From the cell containing the given text, extract its center point as [x, y] coordinate. 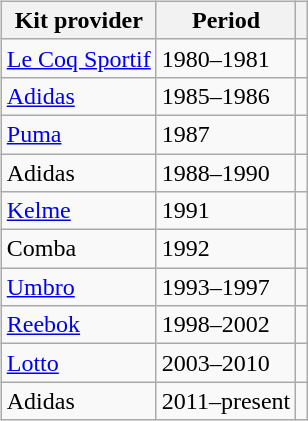
1988–1990 [226, 173]
Kelme [78, 211]
1998–2002 [226, 325]
1992 [226, 249]
2003–2010 [226, 363]
Kit provider [78, 20]
1985–1986 [226, 96]
2011–present [226, 401]
Lotto [78, 363]
Puma [78, 134]
1993–1997 [226, 287]
Umbro [78, 287]
1980–1981 [226, 58]
1991 [226, 211]
1987 [226, 134]
Period [226, 20]
Le Coq Sportif [78, 58]
Comba [78, 249]
Reebok [78, 325]
